Extract the (x, y) coordinate from the center of the cell holding the provided text.  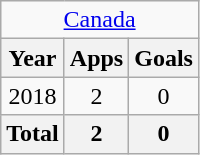
2018 (33, 96)
Year (33, 58)
Total (33, 134)
Canada (100, 20)
Apps (96, 58)
Goals (164, 58)
